Scan for the cell matching the given text and deliver its (X, Y) coordinate at center. 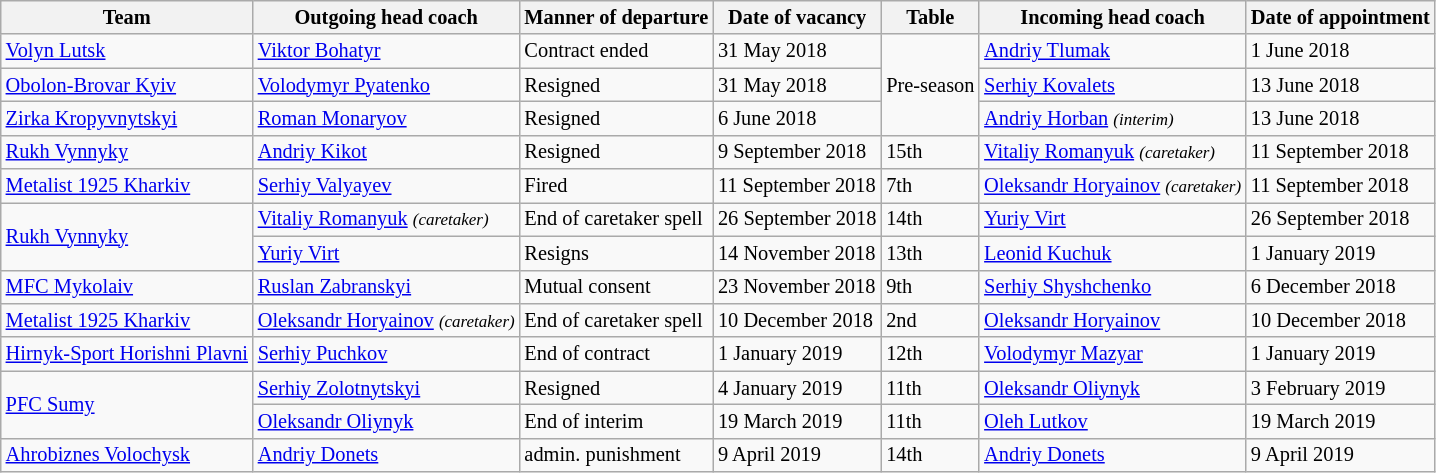
Ruslan Zabranskyi (386, 287)
Mutual consent (617, 287)
Pre-season (930, 84)
Roman Monaryov (386, 118)
23 November 2018 (797, 287)
Serhiy Shyshchenko (1112, 287)
Serhiy Valyayev (386, 186)
Table (930, 17)
Outgoing head coach (386, 17)
Obolon-Brovar Kyiv (127, 85)
15th (930, 152)
14 November 2018 (797, 253)
3 February 2019 (1340, 388)
Andriy Horban (interim) (1112, 118)
4 January 2019 (797, 388)
Andriy Tlumak (1112, 51)
Date of vacancy (797, 17)
Volodymyr Pyatenko (386, 85)
End of interim (617, 421)
Date of appointment (1340, 17)
Volodymyr Mazyar (1112, 354)
6 December 2018 (1340, 287)
Viktor Bohatyr (386, 51)
Hirnyk-Sport Horishni Plavni (127, 354)
1 June 2018 (1340, 51)
Andriy Kikot (386, 152)
Fired (617, 186)
12th (930, 354)
13th (930, 253)
Team (127, 17)
Serhiy Kovalets (1112, 85)
6 June 2018 (797, 118)
Oleh Lutkov (1112, 421)
PFC Sumy (127, 404)
9 September 2018 (797, 152)
Volyn Lutsk (127, 51)
Contract ended (617, 51)
Serhiy Zolotnytskyi (386, 388)
MFC Mykolaiv (127, 287)
End of contract (617, 354)
2nd (930, 320)
Leonid Kuchuk (1112, 253)
Manner of departure (617, 17)
Ahrobiznes Volochysk (127, 455)
7th (930, 186)
Incoming head coach (1112, 17)
Serhiy Puchkov (386, 354)
Oleksandr Horyainov (1112, 320)
Resigns (617, 253)
9th (930, 287)
admin. punishment (617, 455)
Zirka Kropyvnytskyi (127, 118)
